Determine the [X, Y] coordinate at the center of the cell enclosing the given text.  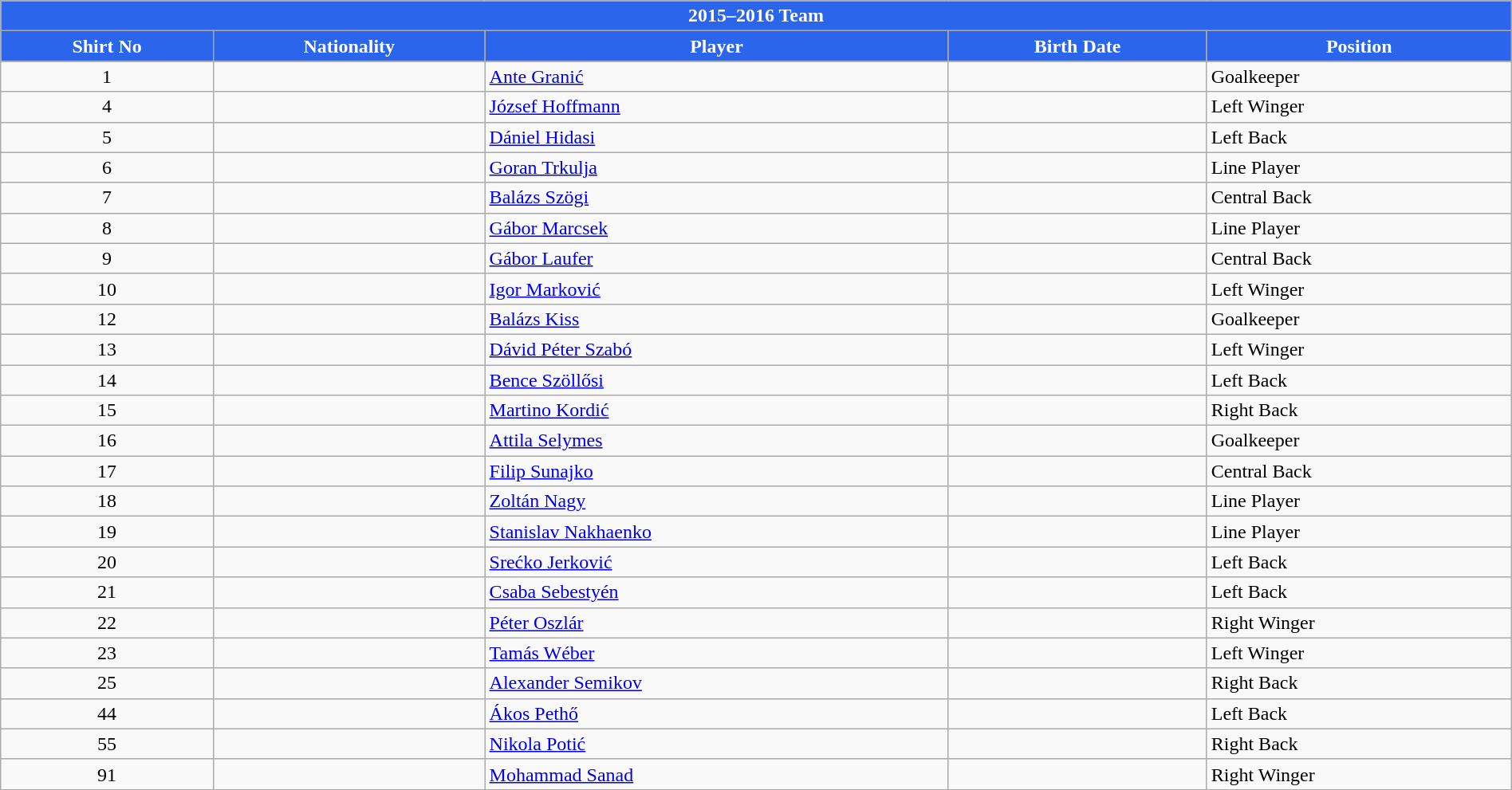
Gábor Laufer [716, 258]
16 [107, 441]
19 [107, 532]
Zoltán Nagy [716, 501]
8 [107, 228]
10 [107, 289]
Position [1359, 46]
Shirt No [107, 46]
Ákos Pethő [716, 713]
Péter Oszlár [716, 623]
Alexander Semikov [716, 683]
9 [107, 258]
Balázs Kiss [716, 319]
Nationality [349, 46]
Goran Trkulja [716, 167]
4 [107, 107]
25 [107, 683]
Martino Kordić [716, 411]
Mohammad Sanad [716, 774]
Srećko Jerković [716, 562]
Ante Granić [716, 77]
József Hoffmann [716, 107]
Gábor Marcsek [716, 228]
55 [107, 744]
Stanislav Nakhaenko [716, 532]
23 [107, 653]
Filip Sunajko [716, 471]
18 [107, 501]
Balázs Szögi [716, 198]
Player [716, 46]
17 [107, 471]
Igor Marković [716, 289]
14 [107, 380]
Csaba Sebestyén [716, 592]
91 [107, 774]
Nikola Potić [716, 744]
22 [107, 623]
20 [107, 562]
1 [107, 77]
Birth Date [1077, 46]
5 [107, 137]
44 [107, 713]
Bence Szöllősi [716, 380]
2015–2016 Team [756, 16]
Dániel Hidasi [716, 137]
15 [107, 411]
6 [107, 167]
13 [107, 349]
12 [107, 319]
7 [107, 198]
Attila Selymes [716, 441]
21 [107, 592]
Dávid Péter Szabó [716, 349]
Tamás Wéber [716, 653]
